Determine the (x, y) coordinate at the center of the cell enclosing the given text.  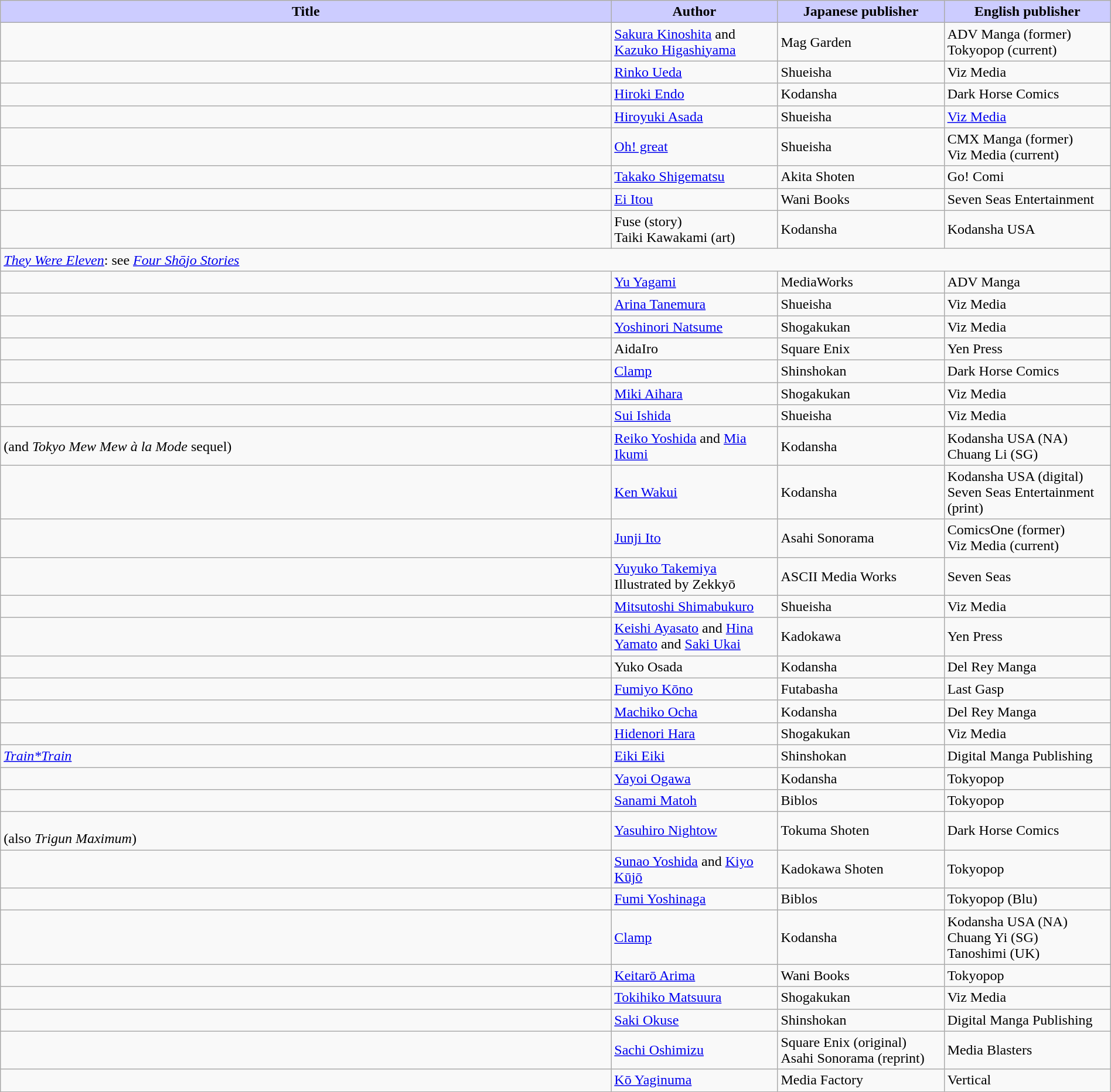
(also Trigun Maximum) (306, 831)
Square Enix (861, 349)
Keishi Ayasato and Hina Yamato and Saki Ukai (694, 636)
ComicsOne (former) Viz Media (current) (1027, 538)
Arina Tanemura (694, 304)
Kadokawa (861, 636)
Kadokawa Shoten (861, 869)
Sanami Matoh (694, 801)
Sachi Oshimizu (694, 1050)
Machiko Ocha (694, 711)
Fuse (story)Taiki Kawakami (art) (694, 230)
Ei Itou (694, 199)
Kodansha USA (NA) Chuang Yi (SG) Tanoshimi (UK) (1027, 937)
Hiroki Endo (694, 94)
Fumiyo Kōno (694, 689)
Mag Garden (861, 42)
Media Factory (861, 1080)
Reiko Yoshida and Mia Ikumi (694, 446)
Sakura Kinoshita and Kazuko Higashiyama (694, 42)
Japanese publisher (861, 12)
Kodansha USA (digital) Seven Seas Entertainment (print) (1027, 492)
Keitarō Arima (694, 975)
Yasuhiro Nightow (694, 831)
Kodansha USA (NA) Chuang Li (SG) (1027, 446)
Fumi Yoshinaga (694, 899)
Hiroyuki Asada (694, 117)
Seven Seas (1027, 576)
Kō Yaginuma (694, 1080)
Akita Shoten (861, 177)
Sunao Yoshida and Kiyo Kūjō (694, 869)
Sui Ishida (694, 416)
Hidenori Hara (694, 733)
Yoshinori Natsume (694, 326)
Kodansha USA (1027, 230)
Saki Okuse (694, 1020)
Mitsutoshi Shimabukuro (694, 606)
Tokuma Shoten (861, 831)
Eiki Eiki (694, 756)
They Were Eleven: see Four Shōjo Stories (555, 260)
ADV Manga (1027, 282)
Takako Shigematsu (694, 177)
Yayoi Ogawa (694, 779)
ADV Manga (former) Tokyopop (current) (1027, 42)
AidaIro (694, 349)
MediaWorks (861, 282)
Title (306, 12)
English publisher (1027, 12)
Last Gasp (1027, 689)
Ken Wakui (694, 492)
Media Blasters (1027, 1050)
Rinko Ueda (694, 72)
Seven Seas Entertainment (1027, 199)
Miki Aihara (694, 394)
(and Tokyo Mew Mew à la Mode sequel) (306, 446)
Junji Ito (694, 538)
ASCII Media Works (861, 576)
Futabasha (861, 689)
Author (694, 12)
Vertical (1027, 1080)
CMX Manga (former) Viz Media (current) (1027, 146)
Square Enix (original) Asahi Sonorama (reprint) (861, 1050)
Yu Yagami (694, 282)
Tokihiko Matsuura (694, 998)
Go! Comi (1027, 177)
Oh! great (694, 146)
Asahi Sonorama (861, 538)
Tokyopop (Blu) (1027, 899)
Yuko Osada (694, 667)
Yuyuko TakemiyaIllustrated by Zekkyō (694, 576)
Train*Train (306, 756)
